Provide the (X, Y) coordinate of the cell's center where the given text is located.  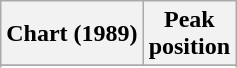
Peakposition (189, 34)
Chart (1989) (72, 34)
